Search for the cell housing the specified text and yield its [X, Y] center coordinate. 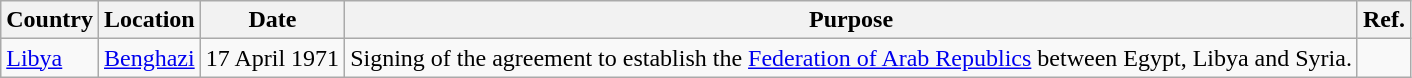
Purpose [852, 20]
Country [50, 20]
Signing of the agreement to establish the Federation of Arab Republics between Egypt, Libya and Syria. [852, 58]
Location [149, 20]
Date [272, 20]
17 April 1971 [272, 58]
Ref. [1384, 20]
Benghazi [149, 58]
Libya [50, 58]
